Detect which cell encompasses the target text, then output its [x, y] center coordinate. 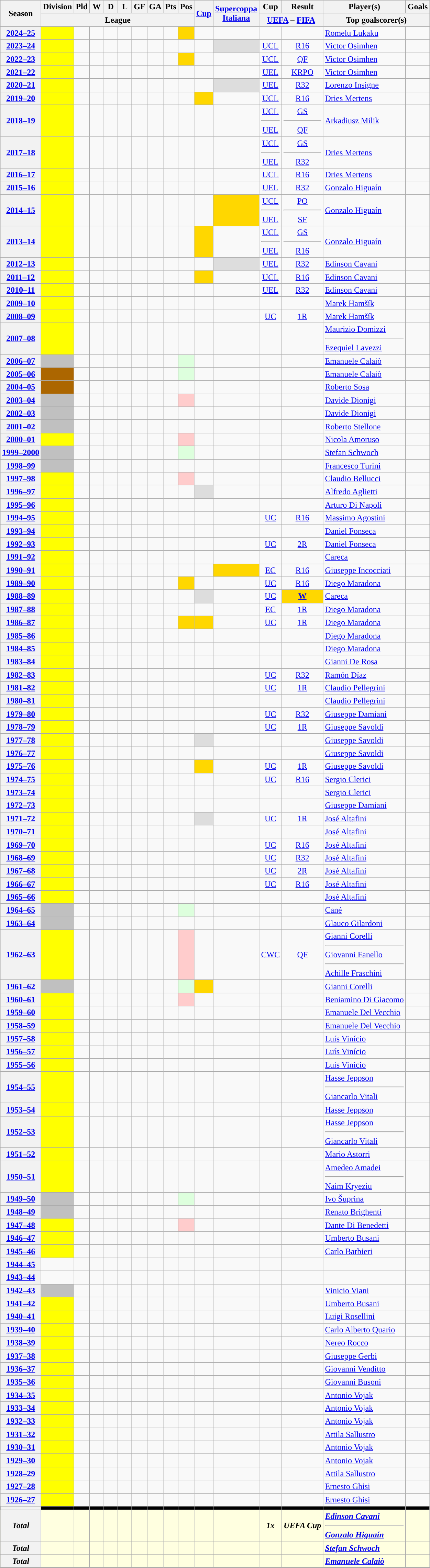
1997–98 [21, 479]
Gianni Corelli Giovanni Fanello Achille Fraschini [364, 955]
GA [155, 7]
2023–24 [21, 46]
Arkadiusz Milik [364, 121]
1952–53 [21, 1132]
1970–71 [21, 832]
1929–30 [21, 1460]
2004–05 [21, 387]
Arturo Di Napoli [364, 505]
1976–77 [21, 753]
1972–73 [21, 805]
2005–06 [21, 374]
2014–15 [21, 210]
1998–99 [21, 465]
2021–22 [21, 72]
2022–23 [21, 59]
UEFA Cup [302, 1526]
Vinicio Viani [364, 1290]
1944–45 [21, 1264]
2010–11 [21, 290]
1960–61 [21, 1000]
Luigi Rosellini [364, 1317]
1965–66 [21, 897]
1956–57 [21, 1052]
Giovanni Venditto [364, 1369]
1932–33 [21, 1421]
2019–20 [21, 98]
1940–41 [21, 1317]
1934–35 [21, 1395]
Romelu Lukaku [364, 33]
1959–60 [21, 1013]
1982–83 [21, 675]
Gianni Corelli [364, 986]
Division [58, 7]
Beniamino Di Giacomo [364, 1000]
Roberto Stellone [364, 426]
1928–29 [21, 1474]
Player(s) [364, 7]
SupercoppaItaliana [236, 13]
1964–65 [21, 910]
2001–02 [21, 426]
2007–08 [21, 339]
1988–89 [21, 596]
1987–88 [21, 609]
1963–64 [21, 923]
1969–70 [21, 845]
1999–2000 [21, 452]
1935–36 [21, 1382]
2011–12 [21, 277]
GF [140, 7]
Nereo Rocco [364, 1343]
1926–27 [21, 1500]
Alfredo Aglietti [364, 492]
Renato Brighenti [364, 1212]
Lorenzo Insigne [364, 85]
1953–54 [21, 1109]
1975–76 [21, 766]
2024–25 [21, 33]
Giovanni Busoni [364, 1382]
1984–85 [21, 648]
CWC [271, 955]
2012–13 [21, 264]
Nicola Amoruso [364, 439]
GS R16 [302, 242]
Giuseppe Incocciati [364, 570]
Carlo Alberto Quario [364, 1330]
Roberto Sosa [364, 387]
1955–56 [21, 1065]
1962–63 [21, 955]
1983–84 [21, 662]
Pld [82, 7]
1957–58 [21, 1039]
1985–86 [21, 635]
Mario Astorri [364, 1154]
Glauco Gilardoni [364, 923]
1973–74 [21, 792]
Edinson Cavani Gonzalo Higuaín [364, 1526]
1941–42 [21, 1304]
2006–07 [21, 361]
1930–31 [21, 1447]
2015–16 [21, 188]
Pts [170, 7]
Cané [364, 910]
2003–04 [21, 400]
1931–32 [21, 1434]
L [125, 7]
D [111, 7]
2017–18 [21, 152]
Massimo Agostini [364, 518]
Dante Di Benedetti [364, 1225]
PO SF [302, 210]
1946–47 [21, 1238]
1933–34 [21, 1408]
1939–40 [21, 1330]
1992–93 [21, 544]
1942–43 [21, 1290]
Season [21, 13]
GS R32 [302, 152]
Maurizio Domizzi Ezequiel Lavezzi [364, 339]
1948–49 [21, 1212]
Pos [186, 7]
1927–28 [21, 1487]
1945–46 [21, 1251]
KRPO [302, 72]
1981–82 [21, 688]
Hasse Jeppson [364, 1109]
1977–78 [21, 740]
2008–09 [21, 316]
1x [271, 1526]
1943–44 [21, 1277]
Gianni De Rosa [364, 662]
GS QF [302, 121]
1978–79 [21, 727]
1954–55 [21, 1087]
Amedeo Amadei Naim Kryeziu [364, 1177]
1950–51 [21, 1177]
1993–94 [21, 531]
Result [302, 7]
Ramón Díaz [364, 675]
1995–96 [21, 505]
1947–48 [21, 1225]
Claudio Bellucci [364, 479]
1936–37 [21, 1369]
1979–80 [21, 714]
2009–10 [21, 303]
League [118, 20]
Carlo Barbieri [364, 1251]
1980–81 [21, 701]
2018–19 [21, 121]
1949–50 [21, 1199]
Francesco Turini [364, 465]
1990–91 [21, 570]
1971–72 [21, 819]
1989–90 [21, 583]
UEFA – FIFA [291, 20]
Goals [418, 7]
1986–87 [21, 622]
1951–52 [21, 1154]
1994–95 [21, 518]
1996–97 [21, 492]
1967–68 [21, 871]
2013–14 [21, 242]
1974–75 [21, 779]
Giuseppe Gerbi [364, 1356]
1968–69 [21, 858]
Top goalscorer(s) [376, 20]
1938–39 [21, 1343]
2020–21 [21, 85]
2002–03 [21, 413]
Ivo Šuprina [364, 1199]
1937–38 [21, 1356]
2000–01 [21, 439]
1961–62 [21, 986]
1958–59 [21, 1026]
1991–92 [21, 557]
2016–17 [21, 174]
1966–67 [21, 884]
